Provide the [X, Y] coordinate of the cell's center where the given text is located.  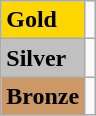
Bronze [43, 96]
Silver [43, 58]
Gold [43, 20]
